Identify which cell holds the provided text, then report its (x, y) central coordinate. 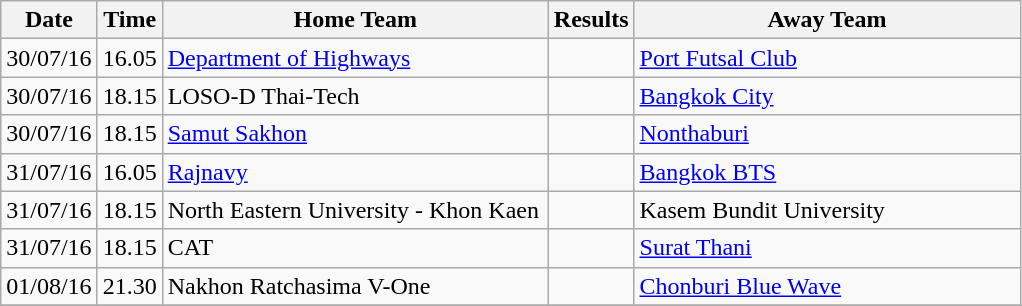
North Eastern University - Khon Kaen (355, 210)
Port Futsal Club (827, 58)
Date (49, 20)
21.30 (130, 286)
LOSO-D Thai-Tech (355, 96)
Samut Sakhon (355, 134)
Home Team (355, 20)
Rajnavy (355, 172)
Time (130, 20)
01/08/16 (49, 286)
Bangkok BTS (827, 172)
Away Team (827, 20)
CAT (355, 248)
Department of Highways (355, 58)
Nakhon Ratchasima V-One (355, 286)
Nonthaburi (827, 134)
Chonburi Blue Wave (827, 286)
Kasem Bundit University (827, 210)
Bangkok City (827, 96)
Surat Thani (827, 248)
Results (591, 20)
